From the cell containing the given text, extract its center point as [X, Y] coordinate. 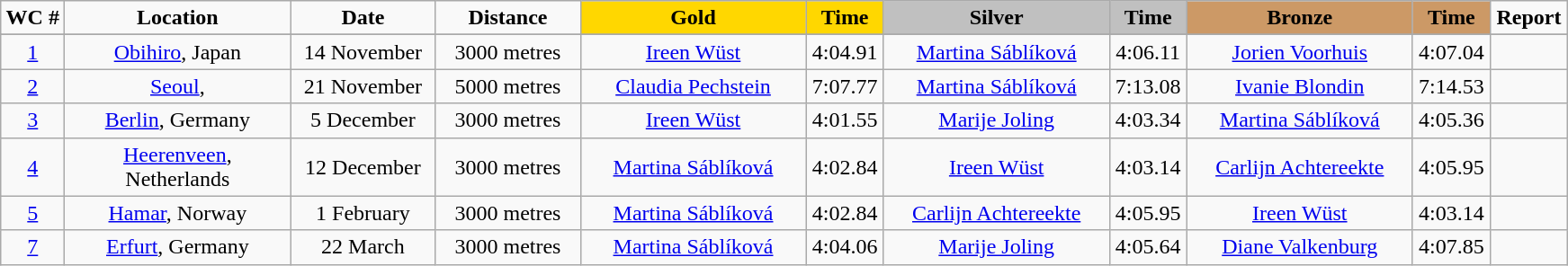
3 [32, 120]
7:13.08 [1148, 86]
Seoul, [178, 86]
Date [363, 18]
2 [32, 86]
1 [32, 52]
21 November [363, 86]
5 December [363, 120]
4:03.34 [1148, 120]
7:07.77 [845, 86]
1 February [363, 213]
4:04.06 [845, 247]
22 March [363, 247]
4:06.11 [1148, 52]
Jorien Voorhuis [1299, 52]
Distance [507, 18]
4 [32, 167]
4:07.85 [1451, 247]
4:04.91 [845, 52]
12 December [363, 167]
Claudia Pechstein [693, 86]
Bronze [1299, 18]
7 [32, 247]
Erfurt, Germany [178, 247]
Diane Valkenburg [1299, 247]
5 [32, 213]
Gold [693, 18]
Silver [997, 18]
WC # [32, 18]
4:05.64 [1148, 247]
4:05.36 [1451, 120]
4:07.04 [1451, 52]
Berlin, Germany [178, 120]
Ivanie Blondin [1299, 86]
5000 metres [507, 86]
4:01.55 [845, 120]
Hamar, Norway [178, 213]
7:14.53 [1451, 86]
14 November [363, 52]
Obihiro, Japan [178, 52]
Heerenveen, Netherlands [178, 167]
Report [1528, 18]
Location [178, 18]
